Return (x, y) of the center of cell containing provided text 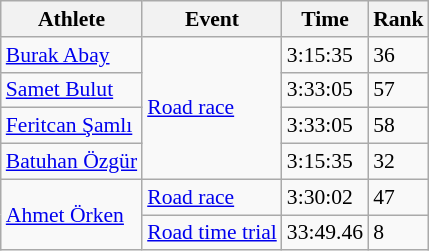
47 (398, 197)
57 (398, 90)
32 (398, 162)
Ahmet Örken (72, 214)
Athlete (72, 19)
Time (325, 19)
33:49.46 (325, 233)
Road time trial (212, 233)
36 (398, 55)
58 (398, 126)
8 (398, 233)
Rank (398, 19)
Feritcan Şamlı (72, 126)
Burak Abay (72, 55)
Batuhan Özgür (72, 162)
3:30:02 (325, 197)
Event (212, 19)
Samet Bulut (72, 90)
